Extract the [X, Y] coordinate from the center of the cell holding the provided text.  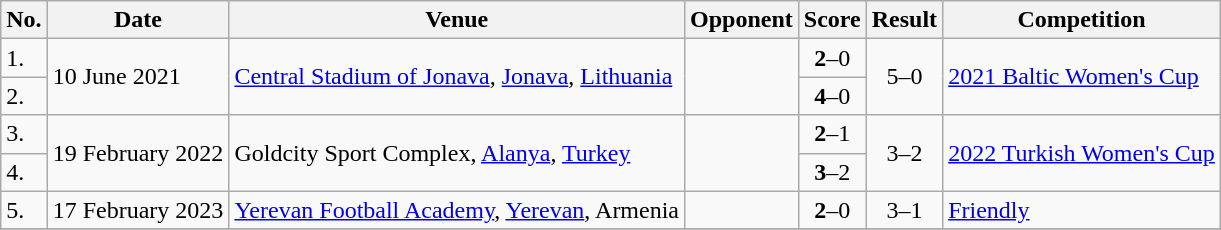
No. [24, 20]
Friendly [1082, 210]
10 June 2021 [138, 77]
Yerevan Football Academy, Yerevan, Armenia [457, 210]
Result [904, 20]
Venue [457, 20]
17 February 2023 [138, 210]
3–1 [904, 210]
5. [24, 210]
3. [24, 134]
19 February 2022 [138, 153]
5–0 [904, 77]
Date [138, 20]
Score [832, 20]
Goldcity Sport Complex, Alanya, Turkey [457, 153]
2–1 [832, 134]
4. [24, 172]
2021 Baltic Women's Cup [1082, 77]
Central Stadium of Jonava, Jonava, Lithuania [457, 77]
Opponent [742, 20]
2. [24, 96]
4–0 [832, 96]
2022 Turkish Women's Cup [1082, 153]
Competition [1082, 20]
1. [24, 58]
